For the text-containing cell, return its midpoint in [x, y] coordinate format. 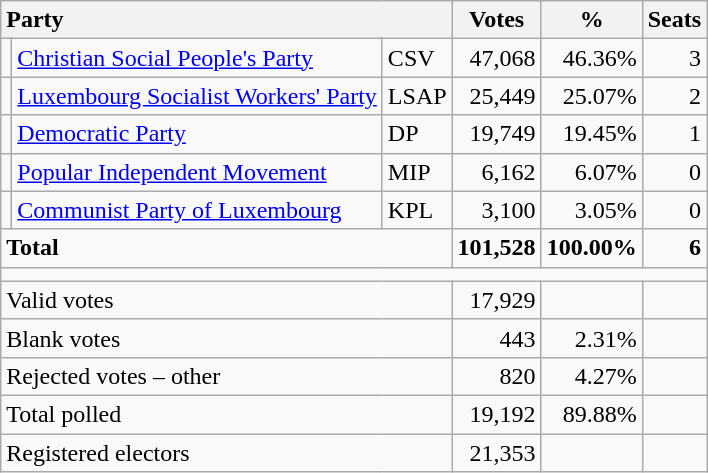
46.36% [592, 58]
Popular Independent Movement [198, 172]
101,528 [496, 248]
Registered electors [226, 453]
Valid votes [226, 300]
6.07% [592, 172]
47,068 [496, 58]
MIP [417, 172]
820 [496, 376]
3.05% [592, 210]
3 [674, 58]
19,192 [496, 414]
2.31% [592, 338]
Total polled [226, 414]
1 [674, 134]
% [592, 20]
4.27% [592, 376]
Christian Social People's Party [198, 58]
Votes [496, 20]
3,100 [496, 210]
19.45% [592, 134]
21,353 [496, 453]
89.88% [592, 414]
6,162 [496, 172]
LSAP [417, 96]
Party [226, 20]
Rejected votes – other [226, 376]
6 [674, 248]
17,929 [496, 300]
25.07% [592, 96]
Total [226, 248]
Communist Party of Luxembourg [198, 210]
Luxembourg Socialist Workers' Party [198, 96]
DP [417, 134]
Democratic Party [198, 134]
25,449 [496, 96]
Blank votes [226, 338]
Seats [674, 20]
100.00% [592, 248]
CSV [417, 58]
2 [674, 96]
443 [496, 338]
19,749 [496, 134]
KPL [417, 210]
